From the cell containing the given text, extract its center point as [x, y] coordinate. 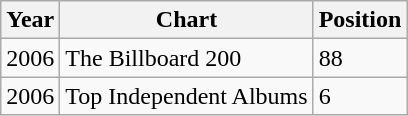
Chart [186, 20]
The Billboard 200 [186, 58]
Position [360, 20]
Year [30, 20]
88 [360, 58]
Top Independent Albums [186, 96]
6 [360, 96]
